Detect which cell encompasses the target text, then output its (X, Y) center coordinate. 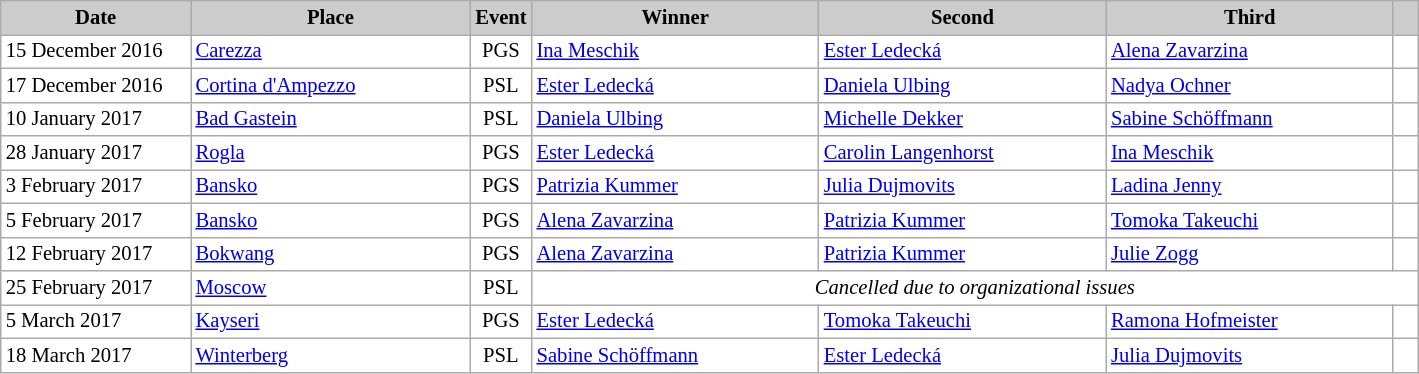
Nadya Ochner (1250, 85)
Winterberg (330, 355)
5 February 2017 (96, 220)
18 March 2017 (96, 355)
Michelle Dekker (962, 119)
Cortina d'Ampezzo (330, 85)
25 February 2017 (96, 287)
10 January 2017 (96, 119)
Kayseri (330, 321)
Carolin Langenhorst (962, 153)
Bad Gastein (330, 119)
Place (330, 17)
Winner (676, 17)
Rogla (330, 153)
15 December 2016 (96, 51)
17 December 2016 (96, 85)
Event (500, 17)
Moscow (330, 287)
Third (1250, 17)
Ramona Hofmeister (1250, 321)
5 March 2017 (96, 321)
Carezza (330, 51)
Cancelled due to organizational issues (975, 287)
28 January 2017 (96, 153)
12 February 2017 (96, 254)
Date (96, 17)
Julie Zogg (1250, 254)
3 February 2017 (96, 186)
Second (962, 17)
Ladina Jenny (1250, 186)
Bokwang (330, 254)
